Pinpoint the cell where the given text exists, returning its (x, y) midpoint coordinate. 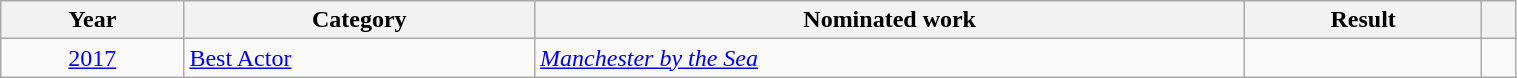
2017 (92, 58)
Manchester by the Sea (890, 58)
Year (92, 20)
Category (360, 20)
Best Actor (360, 58)
Result (1364, 20)
Nominated work (890, 20)
